Extract the (X, Y) coordinate from the center of the cell holding the provided text.  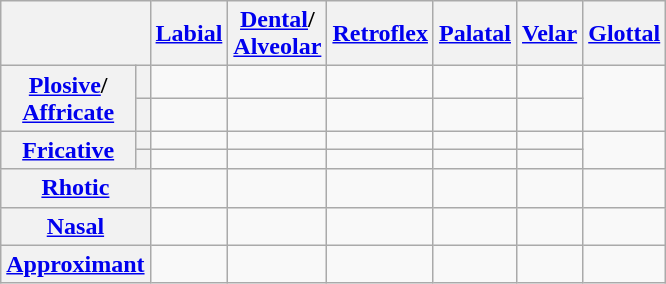
Labial (189, 34)
Approximant (76, 264)
Nasal (76, 226)
Velar (550, 34)
Fricative (68, 150)
Dental/Alveolar (278, 34)
Palatal (474, 34)
Glottal (624, 34)
Retroflex (380, 34)
Rhotic (76, 188)
Plosive/Affricate (68, 98)
